Locate the cell with the specified text and output its [x, y] center coordinate. 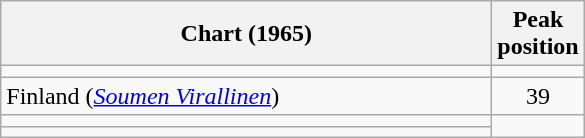
Finland (Soumen Virallinen) [246, 96]
Chart (1965) [246, 34]
39 [538, 96]
Peakposition [538, 34]
